Locate the cell with the specified text and output its (X, Y) center coordinate. 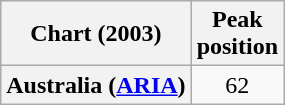
Peakposition (237, 34)
Chart (2003) (96, 34)
62 (237, 85)
Australia (ARIA) (96, 85)
